For the text-containing cell, return its midpoint in (X, Y) coordinate format. 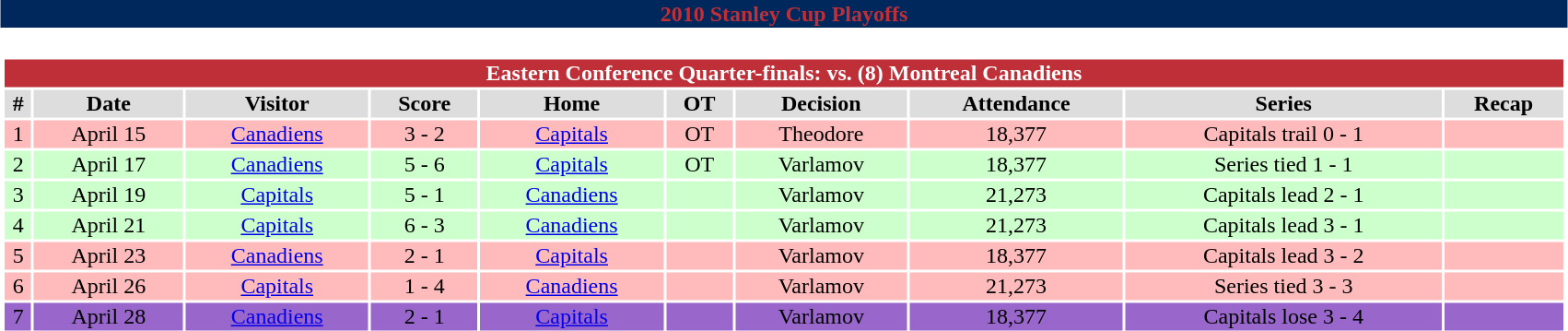
Series (1283, 104)
April 19 (109, 195)
April 26 (109, 287)
Date (109, 104)
4 (18, 226)
6 (18, 287)
5 - 1 (424, 195)
April 28 (109, 316)
Theodore (821, 134)
Series tied 3 - 3 (1283, 287)
5 (18, 255)
Series tied 1 - 1 (1283, 165)
3 (18, 195)
Decision (821, 104)
7 (18, 316)
5 - 6 (424, 165)
Score (424, 104)
April 17 (109, 165)
1 - 4 (424, 287)
1 (18, 134)
Recap (1504, 104)
Visitor (276, 104)
Attendance (1016, 104)
Capitals lose 3 - 4 (1283, 316)
April 15 (109, 134)
Capitals lead 3 - 2 (1283, 255)
6 - 3 (424, 226)
2 (18, 165)
April 23 (109, 255)
Capitals lead 3 - 1 (1283, 226)
2010 Stanley Cup Playoffs (784, 14)
Capitals lead 2 - 1 (1283, 195)
Home (571, 104)
Eastern Conference Quarter-finals: vs. (8) Montreal Canadiens (783, 73)
April 21 (109, 226)
3 - 2 (424, 134)
Capitals trail 0 - 1 (1283, 134)
# (18, 104)
